Provide the [x, y] coordinate of the cell's center where the given text is located.  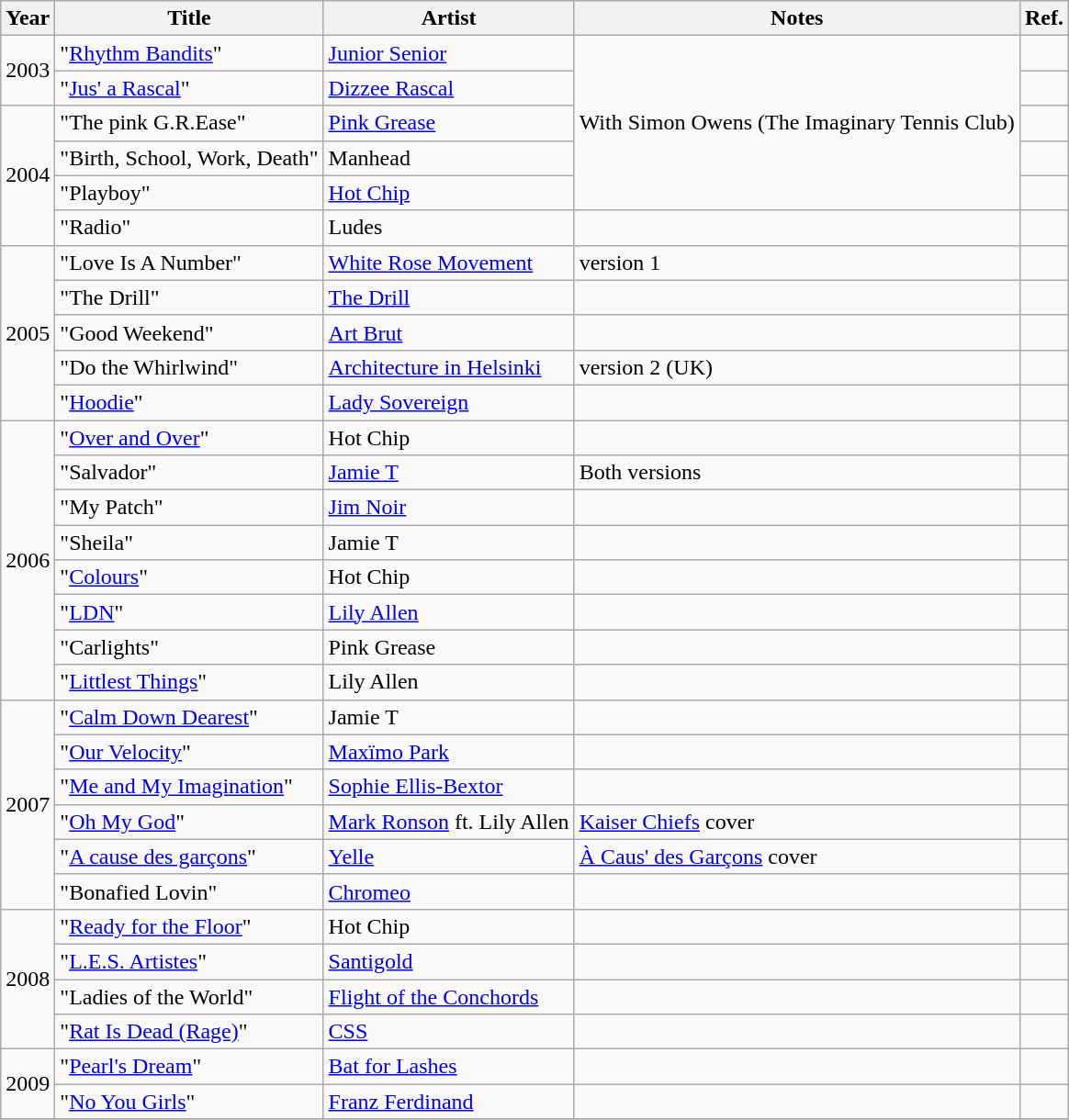
Santigold [448, 961]
"Pearl's Dream" [189, 1067]
Year [28, 18]
"Calm Down Dearest" [189, 717]
version 1 [797, 263]
Kaiser Chiefs cover [797, 822]
"Sheila" [189, 543]
Both versions [797, 473]
"Colours" [189, 577]
"Littlest Things" [189, 682]
"Bonafied Lovin" [189, 891]
"Radio" [189, 228]
Bat for Lashes [448, 1067]
"Rat Is Dead (Rage)" [189, 1032]
Manhead [448, 158]
"No You Girls" [189, 1102]
2006 [28, 560]
"Do the Whirlwind" [189, 367]
Title [189, 18]
Notes [797, 18]
"The Drill" [189, 297]
CSS [448, 1032]
"Love Is A Number" [189, 263]
Jim Noir [448, 508]
White Rose Movement [448, 263]
"My Patch" [189, 508]
Yelle [448, 857]
Mark Ronson ft. Lily Allen [448, 822]
"Birth, School, Work, Death" [189, 158]
Dizzee Rascal [448, 88]
Artist [448, 18]
Flight of the Conchords [448, 996]
2008 [28, 979]
"Salvador" [189, 473]
2004 [28, 175]
"Hoodie" [189, 402]
Lady Sovereign [448, 402]
"L.E.S. Artistes" [189, 961]
With Simon Owens (The Imaginary Tennis Club) [797, 123]
Art Brut [448, 332]
"Ready for the Floor" [189, 926]
2009 [28, 1084]
Junior Senior [448, 53]
"Our Velocity" [189, 752]
"Ladies of the World" [189, 996]
"Good Weekend" [189, 332]
Franz Ferdinand [448, 1102]
Sophie Ellis-Bextor [448, 787]
The Drill [448, 297]
Ludes [448, 228]
"Rhythm Bandits" [189, 53]
"Jus' a Rascal" [189, 88]
"A cause des garçons" [189, 857]
"LDN" [189, 612]
2003 [28, 71]
"The pink G.R.Ease" [189, 123]
"Over and Over" [189, 438]
"Me and My Imagination" [189, 787]
"Oh My God" [189, 822]
"Playboy" [189, 193]
Architecture in Helsinki [448, 367]
Chromeo [448, 891]
2005 [28, 332]
2007 [28, 804]
À Caus' des Garçons cover [797, 857]
"Carlights" [189, 647]
Ref. [1043, 18]
version 2 (UK) [797, 367]
Maxïmo Park [448, 752]
